Determine the [x, y] coordinate at the center of the cell enclosing the given text.  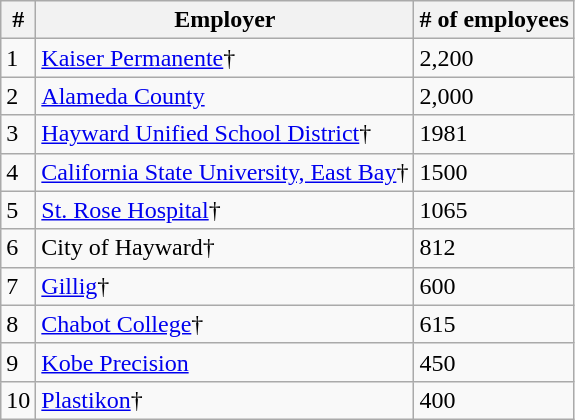
St. Rose Hospital† [225, 210]
Alameda County [225, 96]
5 [18, 210]
615 [494, 324]
4 [18, 172]
Plastikon† [225, 400]
10 [18, 400]
Kobe Precision [225, 362]
Hayward Unified School District† [225, 134]
9 [18, 362]
1 [18, 58]
Employer [225, 20]
2 [18, 96]
450 [494, 362]
City of Hayward† [225, 248]
1981 [494, 134]
California State University, East Bay† [225, 172]
3 [18, 134]
Chabot College† [225, 324]
6 [18, 248]
7 [18, 286]
# [18, 20]
2,200 [494, 58]
8 [18, 324]
1065 [494, 210]
600 [494, 286]
400 [494, 400]
Kaiser Permanente† [225, 58]
1500 [494, 172]
812 [494, 248]
Gillig† [225, 286]
2,000 [494, 96]
# of employees [494, 20]
